Identify which cell holds the provided text, then report its [x, y] central coordinate. 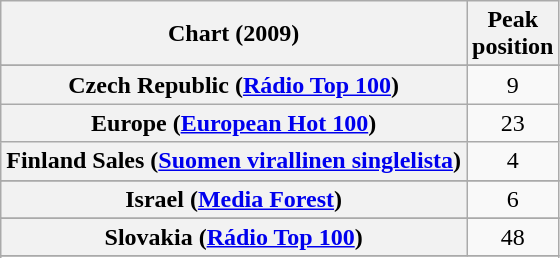
Finland Sales (Suomen virallinen singlelista) [234, 161]
Europe (European Hot 100) [234, 123]
Slovakia (Rádio Top 100) [234, 237]
48 [513, 237]
6 [513, 199]
23 [513, 123]
Czech Republic (Rádio Top 100) [234, 85]
Peakposition [513, 34]
Israel (Media Forest) [234, 199]
Chart (2009) [234, 34]
9 [513, 85]
4 [513, 161]
